Return [x, y] of the center of cell containing provided text 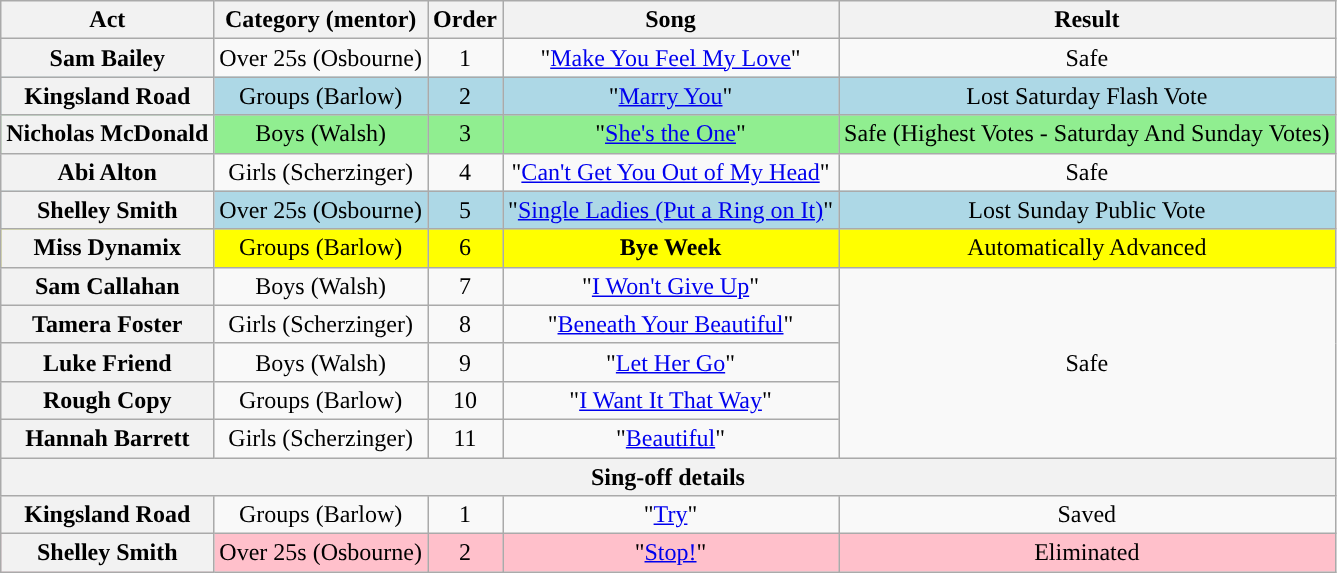
Sam Callahan [108, 286]
Order [466, 20]
Lost Saturday Flash Vote [1086, 96]
10 [466, 400]
Bye Week [671, 248]
5 [466, 210]
"Can't Get You Out of My Head" [671, 172]
Eliminated [1086, 553]
11 [466, 438]
Sam Bailey [108, 58]
Rough Copy [108, 400]
"Beautiful" [671, 438]
9 [466, 362]
Result [1086, 20]
Act [108, 20]
Hannah Barrett [108, 438]
"I Want It That Way" [671, 400]
"Stop!" [671, 553]
Saved [1086, 515]
"Make You Feel My Love" [671, 58]
"Try" [671, 515]
Miss Dynamix [108, 248]
7 [466, 286]
Nicholas McDonald [108, 134]
"Single Ladies (Put a Ring on It)" [671, 210]
Automatically Advanced [1086, 248]
Lost Sunday Public Vote [1086, 210]
Song [671, 20]
Safe (Highest Votes - Saturday And Sunday Votes) [1086, 134]
Tamera Foster [108, 324]
6 [466, 248]
"She's the One" [671, 134]
8 [466, 324]
Luke Friend [108, 362]
4 [466, 172]
"Beneath Your Beautiful" [671, 324]
Sing-off details [668, 477]
Category (mentor) [321, 20]
Abi Alton [108, 172]
"I Won't Give Up" [671, 286]
3 [466, 134]
"Marry You" [671, 96]
"Let Her Go" [671, 362]
